Capture the cell that displays the provided text and extract its [X, Y] central coordinate. 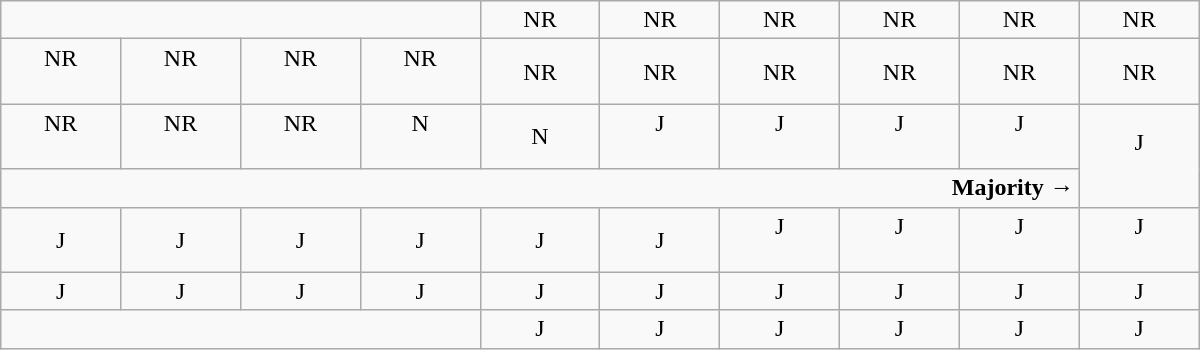
Majority → [540, 188]
